Find where the given text appears and provide that cell's center as [X, Y] coordinate. 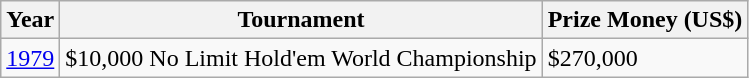
1979 [30, 58]
$10,000 No Limit Hold'em World Championship [301, 58]
$270,000 [645, 58]
Year [30, 20]
Tournament [301, 20]
Prize Money (US$) [645, 20]
